For the text-containing cell, return its midpoint in [X, Y] coordinate format. 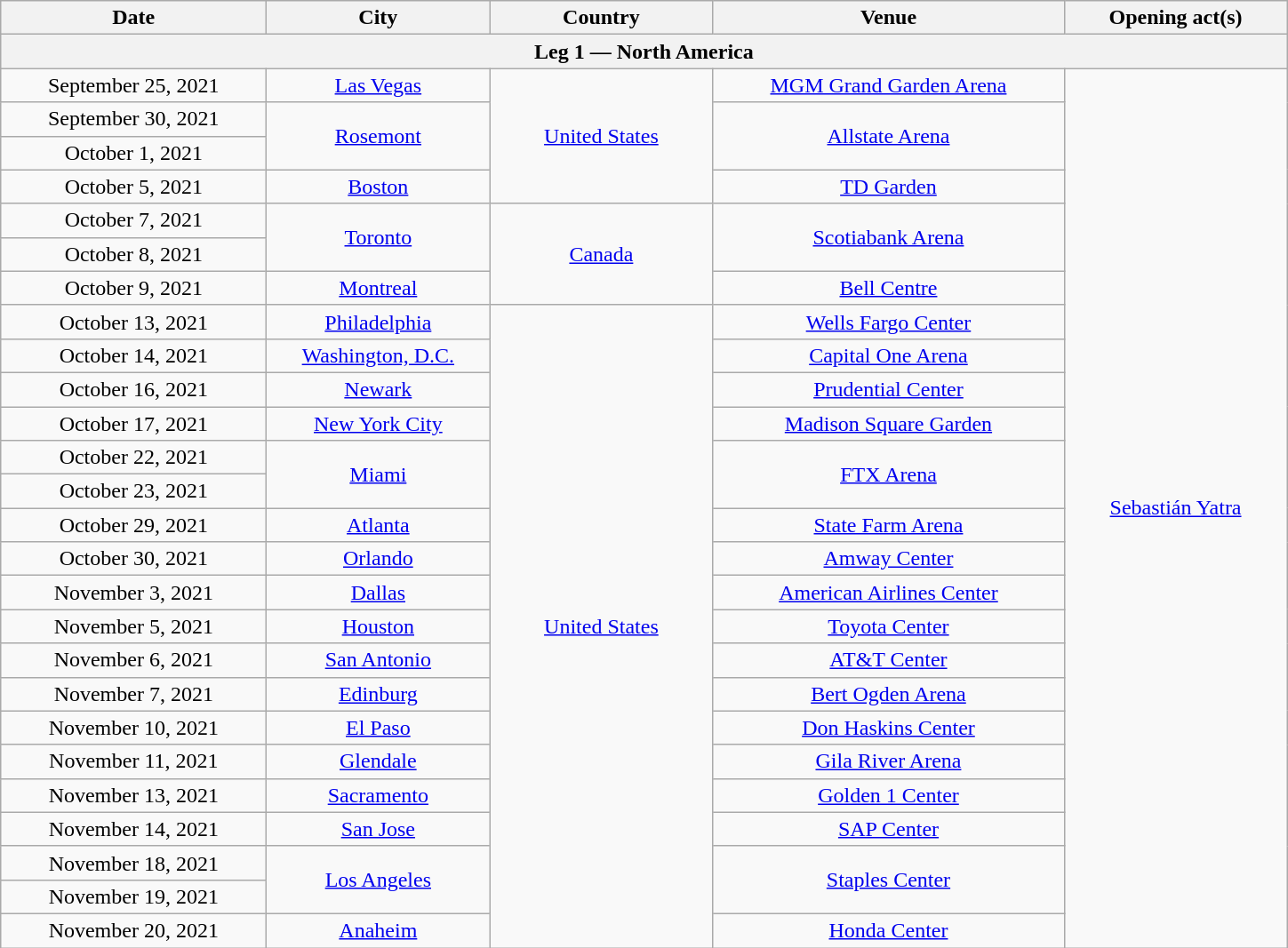
Opening act(s) [1175, 18]
Glendale [379, 761]
Bell Centre [889, 288]
October 29, 2021 [133, 525]
November 7, 2021 [133, 694]
Las Vegas [379, 85]
Canada [601, 254]
Los Angeles [379, 880]
November 20, 2021 [133, 930]
Anaheim [379, 930]
Bert Ogden Arena [889, 694]
Date [133, 18]
November 11, 2021 [133, 761]
Dallas [379, 593]
Amway Center [889, 559]
Miami [379, 474]
November 18, 2021 [133, 863]
FTX Arena [889, 474]
Honda Center [889, 930]
Capital One Arena [889, 355]
October 17, 2021 [133, 424]
New York City [379, 424]
November 19, 2021 [133, 896]
October 23, 2021 [133, 491]
Wells Fargo Center [889, 322]
Orlando [379, 559]
October 14, 2021 [133, 355]
October 7, 2021 [133, 220]
SAP Center [889, 829]
November 10, 2021 [133, 728]
Sebastián Yatra [1175, 508]
Sacramento [379, 795]
Madison Square Garden [889, 424]
October 16, 2021 [133, 389]
Leg 1 — North America [644, 52]
October 5, 2021 [133, 187]
Toronto [379, 237]
San Jose [379, 829]
September 30, 2021 [133, 119]
MGM Grand Garden Arena [889, 85]
El Paso [379, 728]
October 8, 2021 [133, 254]
Gila River Arena [889, 761]
Prudential Center [889, 389]
October 30, 2021 [133, 559]
Don Haskins Center [889, 728]
Edinburg [379, 694]
Atlanta [379, 525]
Rosemont [379, 136]
Golden 1 Center [889, 795]
Staples Center [889, 880]
Newark [379, 389]
November 13, 2021 [133, 795]
City [379, 18]
September 25, 2021 [133, 85]
Washington, D.C. [379, 355]
November 6, 2021 [133, 660]
Scotiabank Arena [889, 237]
November 14, 2021 [133, 829]
Houston [379, 626]
Country [601, 18]
Allstate Arena [889, 136]
Philadelphia [379, 322]
Boston [379, 187]
American Airlines Center [889, 593]
Venue [889, 18]
November 5, 2021 [133, 626]
AT&T Center [889, 660]
State Farm Arena [889, 525]
October 1, 2021 [133, 153]
San Antonio [379, 660]
October 22, 2021 [133, 458]
October 9, 2021 [133, 288]
Montreal [379, 288]
Toyota Center [889, 626]
October 13, 2021 [133, 322]
TD Garden [889, 187]
November 3, 2021 [133, 593]
